Pinpoint the cell where the given text exists, returning its [x, y] midpoint coordinate. 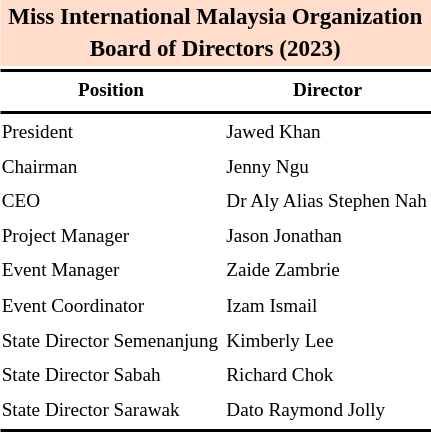
State Director Semenanjung [111, 341]
Richard Chok [328, 376]
Event Coordinator [111, 306]
Jason Jonathan [328, 237]
Position [111, 92]
President [111, 132]
Event Manager [111, 271]
Project Manager [111, 237]
Chairman [111, 167]
State Director Sarawak [111, 411]
Jawed Khan [328, 132]
Izam Ismail [328, 306]
Zaide Zambrie [328, 271]
Director [328, 92]
Jenny Ngu [328, 167]
State Director Sabah [111, 376]
Miss International Malaysia OrganizationBoard of Directors (2023) [215, 34]
Dr Aly Alias Stephen Nah [328, 202]
Kimberly Lee [328, 341]
Dato Raymond Jolly [328, 411]
CEO [111, 202]
